From the cell containing the given text, extract its center point as (x, y) coordinate. 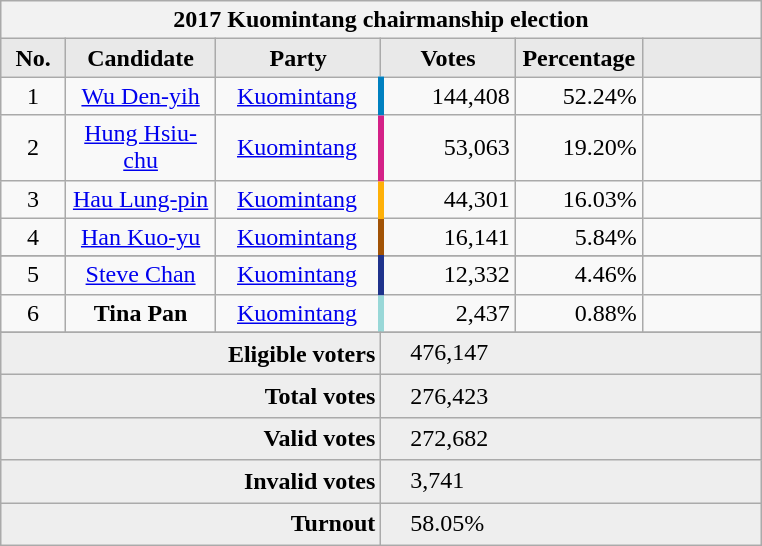
5.84% (578, 237)
Hau Lung-pin (141, 199)
2 (32, 148)
No. (32, 58)
Candidate (141, 58)
Turnout (190, 524)
16,141 (448, 237)
0.88% (578, 313)
2,437 (448, 313)
58.05% (572, 524)
Eligible voters (190, 354)
144,408 (448, 96)
Invalid votes (190, 482)
2017 Kuomintang chairmanship election (380, 20)
276,423 (572, 396)
4.46% (578, 275)
44,301 (448, 199)
Total votes (190, 396)
16.03% (578, 199)
3,741 (572, 482)
272,682 (572, 438)
Tina Pan (141, 313)
5 (32, 275)
476,147 (572, 354)
12,332 (448, 275)
4 (32, 237)
6 (32, 313)
52.24% (578, 96)
Party (298, 58)
Han Kuo-yu (141, 237)
Votes (448, 58)
Steve Chan (141, 275)
1 (32, 96)
Percentage (578, 58)
Wu Den-yih (141, 96)
Hung Hsiu-chu (141, 148)
53,063 (448, 148)
Valid votes (190, 438)
19.20% (578, 148)
3 (32, 199)
